Capture the cell that displays the provided text and extract its (X, Y) central coordinate. 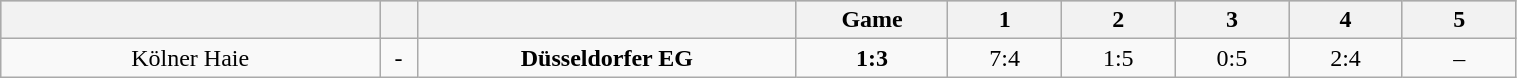
4 (1346, 20)
- (399, 58)
– (1459, 58)
0:5 (1232, 58)
1 (1005, 20)
Game (872, 20)
1:3 (872, 58)
Düsseldorfer EG (606, 58)
2:4 (1346, 58)
Kölner Haie (190, 58)
1:5 (1118, 58)
7:4 (1005, 58)
3 (1232, 20)
5 (1459, 20)
2 (1118, 20)
